Return the (x, y) coordinate for the center point of the cell that contains the specified text.  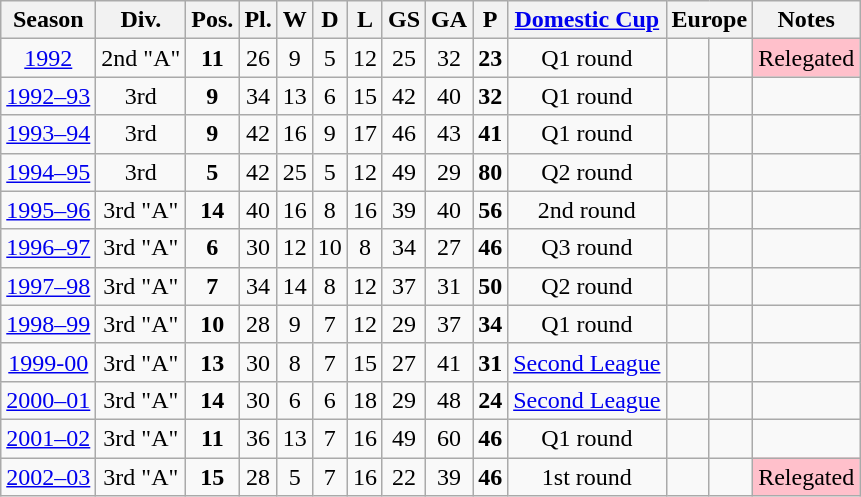
2002–03 (48, 477)
2nd round (587, 210)
1994–95 (48, 172)
1993–94 (48, 134)
50 (490, 286)
36 (258, 438)
Domestic Cup (587, 20)
Notes (806, 20)
Pos. (212, 20)
P (490, 20)
1998–99 (48, 324)
80 (490, 172)
Q3 round (587, 248)
D (330, 20)
56 (490, 210)
1992 (48, 58)
26 (258, 58)
1992–93 (48, 96)
2nd "A" (141, 58)
60 (450, 438)
GA (450, 20)
1996–97 (48, 248)
23 (490, 58)
L (364, 20)
43 (450, 134)
22 (404, 477)
1999-00 (48, 362)
1997–98 (48, 286)
2001–02 (48, 438)
Season (48, 20)
Europe (710, 20)
24 (490, 400)
GS (404, 20)
18 (364, 400)
Pl. (258, 20)
17 (364, 134)
Div. (141, 20)
48 (450, 400)
W (294, 20)
1995–96 (48, 210)
2000–01 (48, 400)
1st round (587, 477)
